Provide the (X, Y) coordinate of the cell's center where the given text is located.  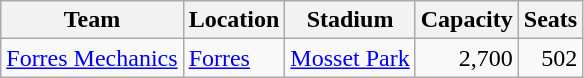
Location (234, 20)
2,700 (466, 58)
Forres (234, 58)
Mosset Park (350, 58)
Forres Mechanics (92, 58)
Capacity (466, 20)
Team (92, 20)
Stadium (350, 20)
502 (550, 58)
Seats (550, 20)
